Provide the (X, Y) coordinate of the cell's center where the given text is located.  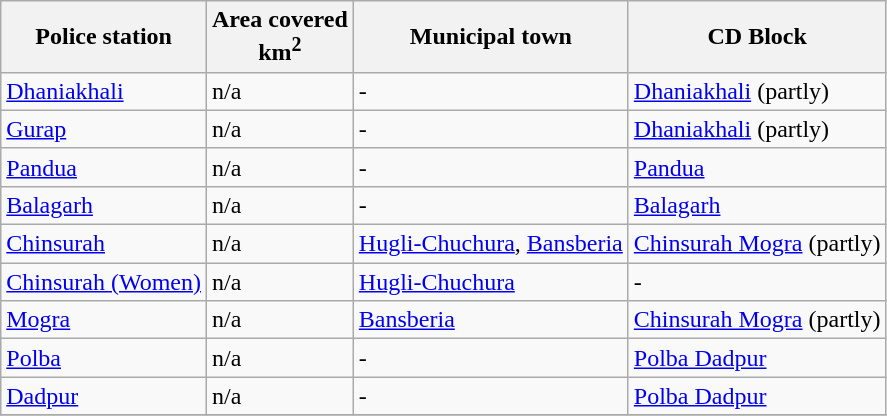
Police station (104, 37)
Hugli-Chuchura, Bansberia (490, 244)
Municipal town (490, 37)
Mogra (104, 320)
Dadpur (104, 396)
Gurap (104, 129)
Hugli-Chuchura (490, 282)
Area coveredkm2 (280, 37)
CD Block (757, 37)
Dhaniakhali (104, 91)
Bansberia (490, 320)
Chinsurah (104, 244)
Polba (104, 358)
Chinsurah (Women) (104, 282)
